Pinpoint the cell where the given text exists, returning its [x, y] midpoint coordinate. 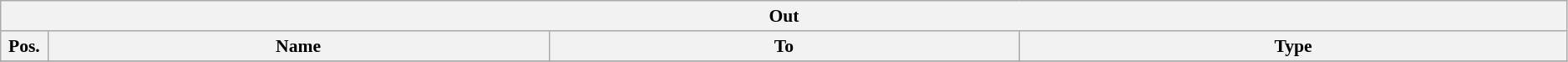
To [784, 46]
Type [1293, 46]
Name [298, 46]
Pos. [24, 46]
Out [784, 16]
